Detect which cell encompasses the target text, then output its [x, y] center coordinate. 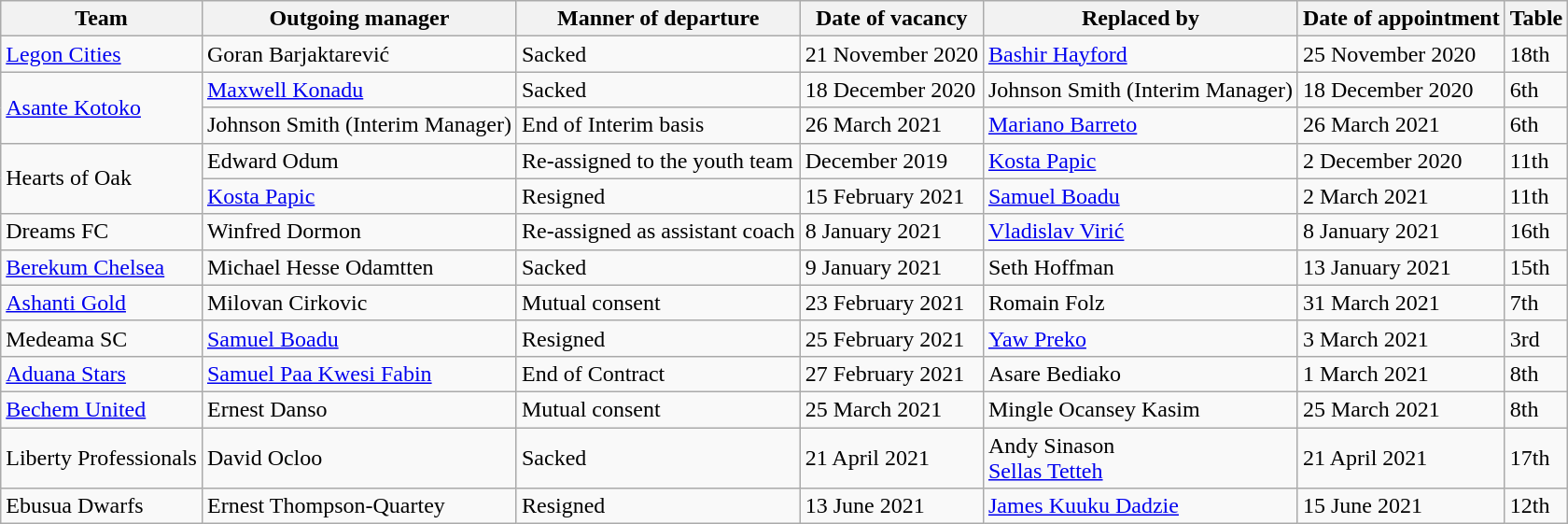
Manner of departure [658, 19]
Date of vacancy [891, 19]
Yaw Preko [1141, 338]
18th [1536, 54]
Hearts of Oak [102, 178]
Mariano Barreto [1141, 125]
27 February 2021 [891, 374]
Mingle Ocansey Kasim [1141, 409]
3 March 2021 [1401, 338]
Liberty Professionals [102, 458]
Samuel Paa Kwesi Fabin [358, 374]
25 November 2020 [1401, 54]
Vladislav Virić [1141, 232]
Michael Hesse Odamtten [358, 267]
31 March 2021 [1401, 303]
End of Interim basis [658, 125]
Romain Folz [1141, 303]
21 November 2020 [891, 54]
9 January 2021 [891, 267]
Winfred Dormon [358, 232]
Dreams FC [102, 232]
Ebusua Dwarfs [102, 506]
17th [1536, 458]
Bechem United [102, 409]
Date of appointment [1401, 19]
Re-assigned as assistant coach [658, 232]
13 January 2021 [1401, 267]
Seth Hoffman [1141, 267]
3rd [1536, 338]
Table [1536, 19]
Berekum Chelsea [102, 267]
Maxwell Konadu [358, 90]
Ernest Thompson-Quartey [358, 506]
Bashir Hayford [1141, 54]
Ashanti Gold [102, 303]
15 February 2021 [891, 196]
1 March 2021 [1401, 374]
12th [1536, 506]
15 June 2021 [1401, 506]
Replaced by [1141, 19]
Team [102, 19]
23 February 2021 [891, 303]
16th [1536, 232]
End of Contract [658, 374]
Milovan Cirkovic [358, 303]
December 2019 [891, 161]
James Kuuku Dadzie [1141, 506]
Asante Kotoko [102, 107]
Outgoing manager [358, 19]
Ernest Danso [358, 409]
25 February 2021 [891, 338]
2 December 2020 [1401, 161]
Asare Bediako [1141, 374]
15th [1536, 267]
2 March 2021 [1401, 196]
Edward Odum [358, 161]
Aduana Stars [102, 374]
7th [1536, 303]
Re-assigned to the youth team [658, 161]
Andy SinasonSellas Tetteh [1141, 458]
David Ocloo [358, 458]
Legon Cities [102, 54]
Medeama SC [102, 338]
Goran Barjaktarević [358, 54]
13 June 2021 [891, 506]
